Return the [X, Y] coordinate for the center point of the cell that contains the specified text.  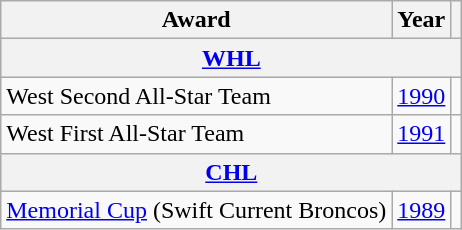
1990 [422, 96]
CHL [232, 172]
West Second All-Star Team [196, 96]
Memorial Cup (Swift Current Broncos) [196, 210]
WHL [232, 58]
West First All-Star Team [196, 134]
Award [196, 20]
Year [422, 20]
1991 [422, 134]
1989 [422, 210]
